Locate the cell with the specified text and output its [X, Y] center coordinate. 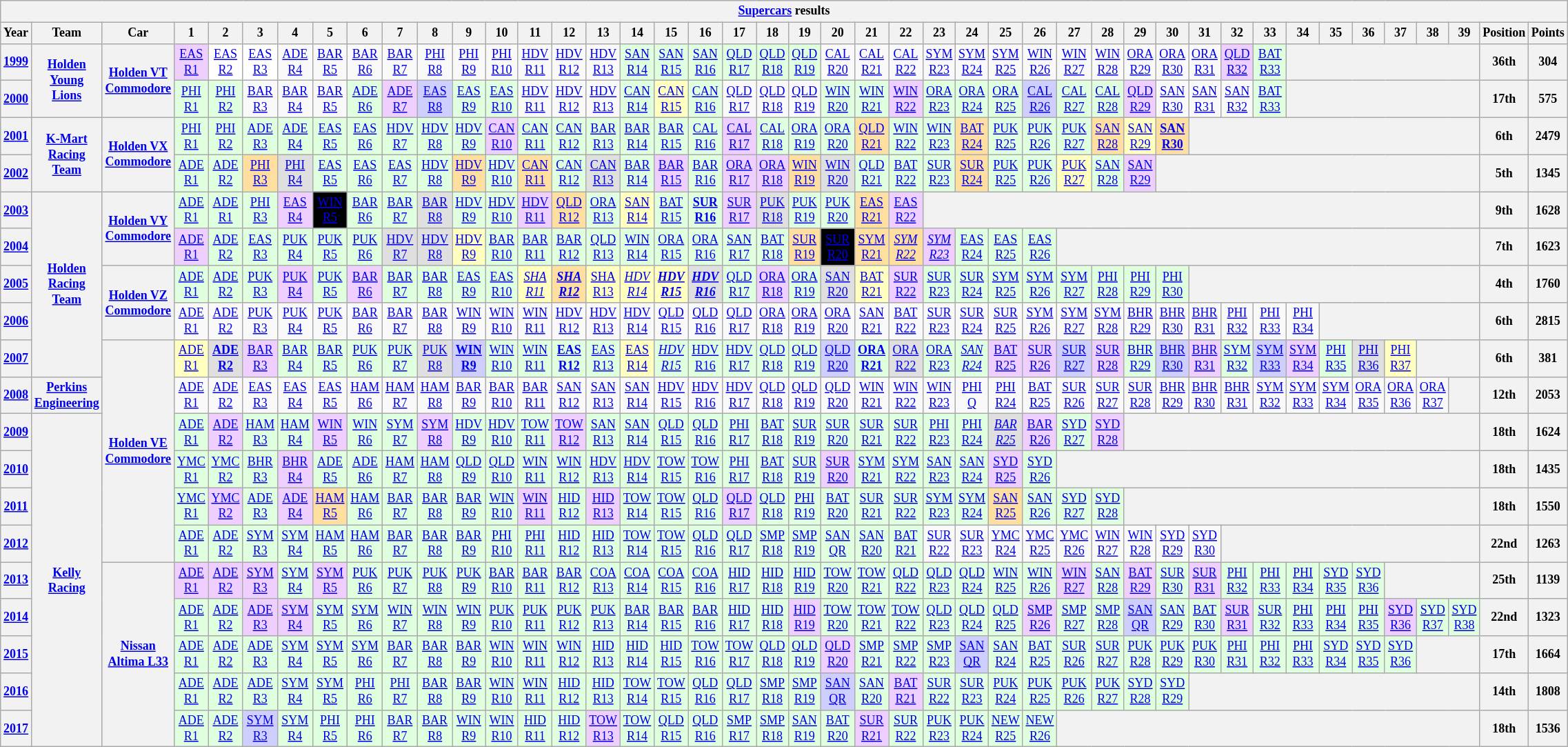
SYDR30 [1205, 544]
2 [225, 33]
TOWR12 [570, 432]
37 [1401, 33]
21 [872, 33]
SYDR37 [1433, 617]
EASR22 [906, 210]
COAR13 [603, 580]
ORAR16 [705, 247]
PUKR9 [469, 580]
ORAR37 [1433, 395]
BATR29 [1140, 580]
32 [1237, 33]
38 [1433, 33]
SHAR11 [535, 284]
Nissan Altima L33 [138, 654]
PHIR9 [469, 62]
SYMR7 [400, 432]
1808 [1549, 692]
PUKR29 [1172, 655]
EASR8 [434, 99]
BARR13 [603, 136]
K-Mart Racing Team [66, 155]
1345 [1549, 173]
2005 [17, 284]
14 [637, 33]
HIDR11 [535, 728]
BATR24 [972, 136]
SANR25 [1005, 506]
14th [1505, 692]
2016 [17, 692]
2002 [17, 173]
ORAR15 [672, 247]
SURR30 [1172, 580]
Car [138, 33]
EASR2 [225, 62]
QLDR22 [906, 580]
23 [939, 33]
SANR21 [872, 321]
COAR14 [637, 580]
9th [1505, 210]
CANR10 [502, 136]
EASR24 [972, 247]
CALR18 [772, 136]
7 [400, 33]
PHIR29 [1140, 284]
SMPR28 [1108, 617]
SYDR26 [1040, 469]
BARR25 [1005, 432]
19 [804, 33]
Points [1549, 33]
SANR32 [1237, 99]
27 [1074, 33]
12 [570, 33]
WINR6 [365, 432]
WINR25 [1005, 580]
Holden VZ Commodore [138, 302]
HIDR15 [672, 655]
ORAR21 [872, 358]
2013 [17, 580]
HAMR3 [261, 432]
BATR30 [1205, 617]
30 [1172, 33]
WINR8 [434, 617]
Perkins Engineering [66, 395]
SMPR27 [1074, 617]
1139 [1549, 580]
1664 [1549, 655]
TOWR13 [603, 728]
2479 [1549, 136]
2010 [17, 469]
1263 [1549, 544]
Holden Young Lions [66, 80]
575 [1549, 99]
SYDR34 [1336, 655]
SHAR13 [603, 284]
Position [1505, 33]
CALR28 [1108, 99]
NEWR26 [1040, 728]
17 [739, 33]
CALR21 [872, 62]
36th [1505, 62]
QLDR10 [502, 469]
QLDR32 [1237, 62]
2815 [1549, 321]
TOWR17 [739, 655]
SYDR38 [1465, 617]
381 [1549, 358]
ORAR31 [1205, 62]
Holden Racing Team [66, 284]
6 [365, 33]
QLDR29 [1140, 99]
PHIR8 [434, 62]
BARR26 [1040, 432]
ORAR13 [603, 210]
PHIR19 [804, 506]
3 [261, 33]
SANR17 [739, 247]
Holden VY Commodore [138, 229]
ADER7 [400, 99]
2017 [17, 728]
EASR13 [603, 358]
2014 [17, 617]
13 [603, 33]
SMPR23 [939, 655]
CANR16 [705, 99]
2004 [17, 247]
4 [295, 33]
2006 [17, 321]
EASR1 [191, 62]
SHAR12 [570, 284]
25 [1005, 33]
4th [1505, 284]
1628 [1549, 210]
ORAR22 [906, 358]
PUKR18 [772, 210]
5 [330, 33]
QLDR9 [469, 469]
PHIR36 [1368, 358]
TOWR11 [535, 432]
CANR15 [672, 99]
SANR31 [1205, 99]
ORAR29 [1140, 62]
18 [772, 33]
25th [1505, 580]
BHRR4 [295, 469]
16 [705, 33]
WINR14 [637, 247]
PUKR11 [535, 617]
YMCR26 [1074, 544]
29 [1140, 33]
1623 [1549, 247]
SYMR8 [434, 432]
CALR16 [705, 136]
EASR7 [400, 173]
QLDR25 [1005, 617]
PHIR31 [1237, 655]
PHIR30 [1172, 284]
304 [1549, 62]
ORAR17 [739, 173]
PUKR28 [1140, 655]
PUKR12 [570, 617]
10 [502, 33]
SMPR22 [906, 655]
ORAR24 [972, 99]
1435 [1549, 469]
PUKR20 [837, 210]
PHIR37 [1401, 358]
SANR19 [804, 728]
TOWR22 [906, 617]
2007 [17, 358]
Holden VE Commodore [138, 450]
1 [191, 33]
PHIR5 [330, 728]
PHIR23 [939, 432]
2011 [17, 506]
PUKR30 [1205, 655]
36 [1368, 33]
COAR15 [672, 580]
EASR25 [1005, 247]
SMPR17 [739, 728]
SMPR21 [872, 655]
ORAR35 [1368, 395]
PHIR7 [400, 692]
ADER5 [330, 469]
22 [906, 33]
YMCR25 [1040, 544]
PUKR19 [804, 210]
CALR22 [906, 62]
11 [535, 33]
Holden VX Commodore [138, 155]
SANR15 [672, 62]
SANR23 [939, 469]
24 [972, 33]
33 [1270, 33]
NEWR25 [1005, 728]
8 [434, 33]
WINR19 [804, 173]
1550 [1549, 506]
26 [1040, 33]
QLDR13 [603, 247]
PUKR10 [502, 617]
ORAR30 [1172, 62]
WINR7 [400, 617]
12th [1505, 395]
34 [1303, 33]
SURR32 [1270, 617]
CALR17 [739, 136]
SURR16 [705, 210]
2009 [17, 432]
Supercars results [784, 11]
2001 [17, 136]
EASR21 [872, 210]
SANR16 [705, 62]
Holden VT Commodore [138, 80]
1999 [17, 62]
CALR26 [1040, 99]
CALR20 [837, 62]
31 [1205, 33]
7th [1505, 247]
CANR13 [603, 173]
1624 [1549, 432]
YMCR24 [1005, 544]
QLDR12 [570, 210]
1760 [1549, 284]
1536 [1549, 728]
SYMR28 [1108, 321]
HIDR14 [637, 655]
PUKR23 [939, 728]
9 [469, 33]
39 [1465, 33]
2053 [1549, 395]
CALR27 [1074, 99]
35 [1336, 33]
ORAR25 [1005, 99]
SANR26 [1040, 506]
5th [1505, 173]
15 [672, 33]
Team [66, 33]
Year [17, 33]
2012 [17, 544]
SANR12 [570, 395]
PHIQ [972, 395]
ORAR36 [1401, 395]
EASR14 [637, 358]
2003 [17, 210]
20 [837, 33]
28 [1108, 33]
SYDR25 [1005, 469]
EASR12 [570, 358]
SURR17 [739, 210]
1323 [1549, 617]
EASR26 [1040, 247]
Kelly Racing [66, 581]
PHIR28 [1108, 284]
CANR14 [637, 99]
2008 [17, 395]
BATR15 [672, 210]
PUKR13 [603, 617]
SMPR26 [1040, 617]
COAR16 [705, 580]
PHIR4 [295, 173]
PHIR11 [535, 544]
BHRR3 [261, 469]
SURR25 [1005, 321]
2000 [17, 99]
2015 [17, 655]
HAMR4 [295, 432]
